Search for the cell housing the specified text and yield its [x, y] center coordinate. 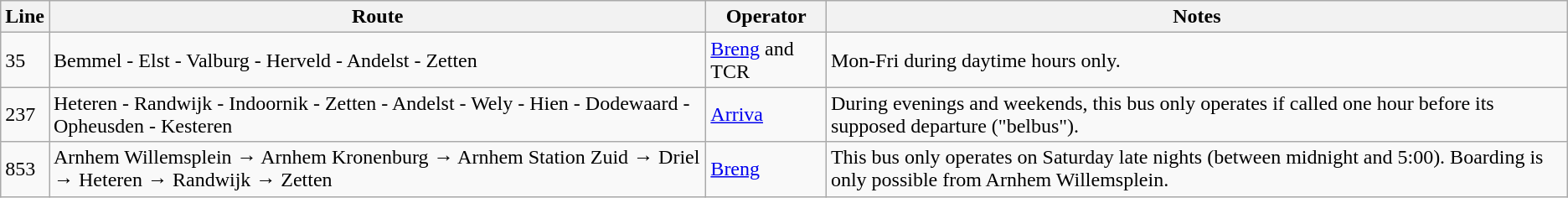
Bemmel - Elst - Valburg - Herveld - Andelst - Zetten [377, 60]
During evenings and weekends, this bus only operates if called one hour before its supposed departure ("belbus"). [1196, 114]
Heteren - Randwijk - Indoornik - Zetten - Andelst - Wely - Hien - Dodewaard - Opheusden - Kesteren [377, 114]
853 [25, 169]
Breng and TCR [766, 60]
Route [377, 17]
Arnhem Willemsplein → Arnhem Kronenburg → Arnhem Station Zuid → Driel → Heteren → Randwijk → Zetten [377, 169]
237 [25, 114]
Mon-Fri during daytime hours only. [1196, 60]
This bus only operates on Saturday late nights (between midnight and 5:00). Boarding is only possible from Arnhem Willemsplein. [1196, 169]
Notes [1196, 17]
Line [25, 17]
Arriva [766, 114]
35 [25, 60]
Breng [766, 169]
Operator [766, 17]
